Capture the cell that displays the provided text and extract its [x, y] central coordinate. 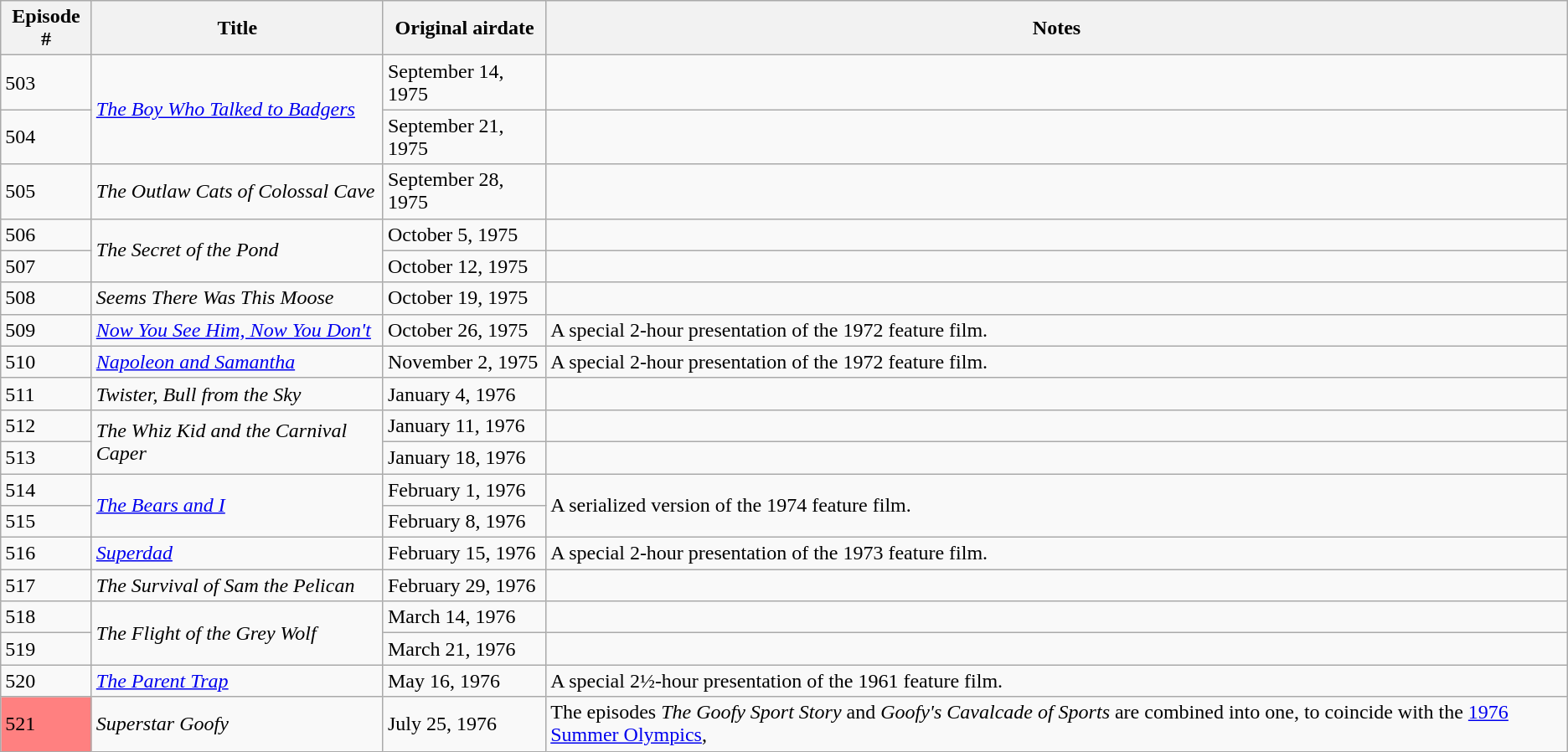
January 11, 1976 [464, 425]
507 [47, 266]
Superdad [237, 554]
504 [47, 137]
July 25, 1976 [464, 724]
February 8, 1976 [464, 522]
February 15, 1976 [464, 554]
January 4, 1976 [464, 394]
Title [237, 28]
520 [47, 681]
The Whiz Kid and the Carnival Caper [237, 441]
The Boy Who Talked to Badgers [237, 110]
505 [47, 191]
510 [47, 362]
Episode # [47, 28]
Superstar Goofy [237, 724]
514 [47, 490]
516 [47, 554]
Now You See Him, Now You Don't [237, 330]
509 [47, 330]
The Secret of the Pond [237, 250]
Notes [1057, 28]
May 16, 1976 [464, 681]
September 14, 1975 [464, 82]
515 [47, 522]
Twister, Bull from the Sky [237, 394]
513 [47, 457]
506 [47, 234]
September 28, 1975 [464, 191]
The Survival of Sam the Pelican [237, 585]
517 [47, 585]
October 5, 1975 [464, 234]
January 18, 1976 [464, 457]
October 26, 1975 [464, 330]
518 [47, 617]
Napoleon and Samantha [237, 362]
503 [47, 82]
511 [47, 394]
The Flight of the Grey Wolf [237, 633]
The Outlaw Cats of Colossal Cave [237, 191]
October 12, 1975 [464, 266]
508 [47, 298]
The Parent Trap [237, 681]
Original airdate [464, 28]
February 1, 1976 [464, 490]
November 2, 1975 [464, 362]
The episodes The Goofy Sport Story and Goofy's Cavalcade of Sports are combined into one, to coincide with the 1976 Summer Olympics, [1057, 724]
A special 2-hour presentation of the 1973 feature film. [1057, 554]
521 [47, 724]
519 [47, 649]
March 21, 1976 [464, 649]
February 29, 1976 [464, 585]
Seems There Was This Moose [237, 298]
October 19, 1975 [464, 298]
March 14, 1976 [464, 617]
512 [47, 425]
A serialized version of the 1974 feature film. [1057, 506]
The Bears and I [237, 506]
September 21, 1975 [464, 137]
A special 2½-hour presentation of the 1961 feature film. [1057, 681]
